From the cell containing the given text, extract its center point as [X, Y] coordinate. 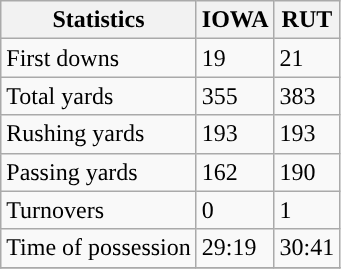
355 [235, 96]
Time of possession [99, 248]
Total yards [99, 96]
RUT [307, 20]
19 [235, 58]
IOWA [235, 20]
383 [307, 96]
Rushing yards [99, 134]
Statistics [99, 20]
190 [307, 172]
29:19 [235, 248]
0 [235, 210]
Passing yards [99, 172]
1 [307, 210]
First downs [99, 58]
Turnovers [99, 210]
30:41 [307, 248]
21 [307, 58]
162 [235, 172]
